Scan for the cell matching the given text and deliver its [x, y] coordinate at center. 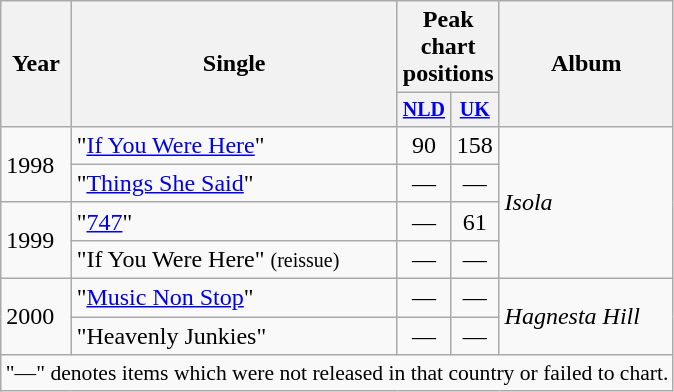
"Things She Said" [234, 183]
UK [476, 110]
NLD [424, 110]
Hagnesta Hill [586, 317]
2000 [36, 317]
"—" denotes items which were not released in that country or failed to chart. [338, 373]
Single [234, 64]
1999 [36, 240]
Album [586, 64]
"If You Were Here" (reissue) [234, 259]
"747" [234, 221]
Peak chart positions [448, 47]
90 [424, 145]
158 [476, 145]
"If You Were Here" [234, 145]
"Music Non Stop" [234, 298]
"Heavenly Junkies" [234, 336]
Year [36, 64]
1998 [36, 164]
61 [476, 221]
Isola [586, 202]
